Identify which cell holds the provided text, then report its [x, y] central coordinate. 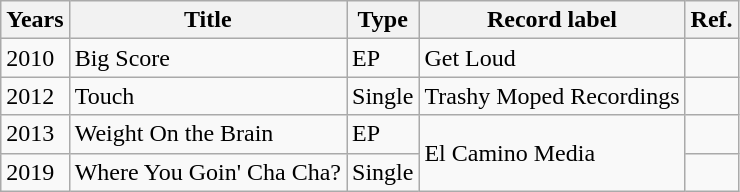
Weight On the Brain [208, 134]
Get Loud [552, 58]
Years [35, 20]
Record label [552, 20]
Title [208, 20]
El Camino Media [552, 153]
2013 [35, 134]
Type [382, 20]
Ref. [712, 20]
Trashy Moped Recordings [552, 96]
Big Score [208, 58]
2012 [35, 96]
2019 [35, 172]
Where You Goin' Cha Cha? [208, 172]
Touch [208, 96]
2010 [35, 58]
